Provide the (x, y) coordinate of the cell's center where the given text is located.  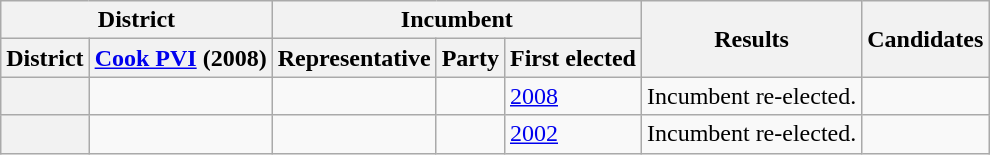
Cook PVI (2008) (180, 58)
2002 (572, 134)
Candidates (926, 39)
2008 (572, 96)
Representative (354, 58)
First elected (572, 58)
Party (470, 58)
Incumbent (456, 20)
Results (751, 39)
